Pinpoint the cell where the given text exists, returning its [X, Y] midpoint coordinate. 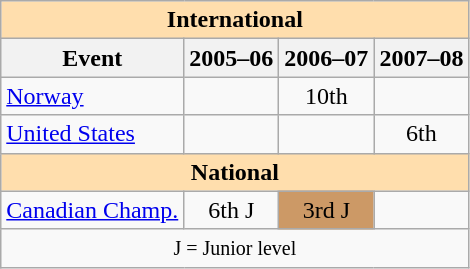
3rd J [326, 210]
2006–07 [326, 58]
Canadian Champ. [92, 210]
2005–06 [232, 58]
6th [422, 134]
6th J [232, 210]
Event [92, 58]
United States [92, 134]
National [235, 172]
10th [326, 96]
Norway [92, 96]
2007–08 [422, 58]
J = Junior level [235, 248]
International [235, 20]
